Determine the [x, y] coordinate at the center of the cell enclosing the given text.  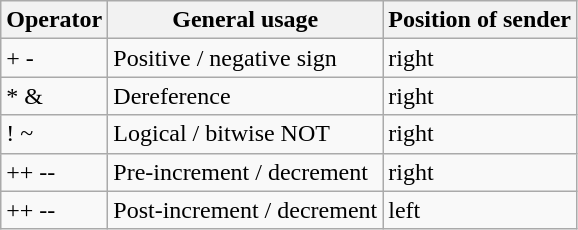
+ - [54, 58]
Positive / negative sign [246, 58]
Operator [54, 20]
Logical / bitwise NOT [246, 134]
Pre-increment / decrement [246, 172]
left [480, 210]
Position of sender [480, 20]
* & [54, 96]
Dereference [246, 96]
! ~ [54, 134]
General usage [246, 20]
Post-increment / decrement [246, 210]
